Find where the given text appears and provide that cell's center as [X, Y] coordinate. 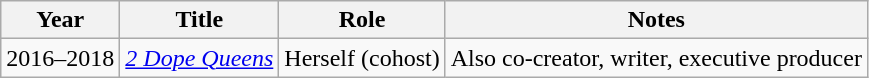
Notes [656, 20]
Also co-creator, writer, executive producer [656, 58]
2 Dope Queens [200, 58]
2016–2018 [60, 58]
Role [362, 20]
Title [200, 20]
Year [60, 20]
Herself (cohost) [362, 58]
